Identify which cell holds the provided text, then report its (x, y) central coordinate. 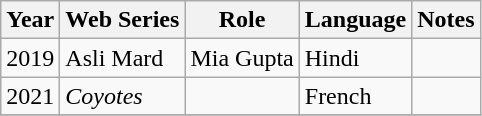
Asli Mard (122, 58)
Hindi (355, 58)
2019 (30, 58)
Notes (446, 20)
Coyotes (122, 96)
Language (355, 20)
Web Series (122, 20)
Year (30, 20)
Mia Gupta (242, 58)
French (355, 96)
Role (242, 20)
2021 (30, 96)
